Provide the [X, Y] coordinate of the cell's center where the given text is located.  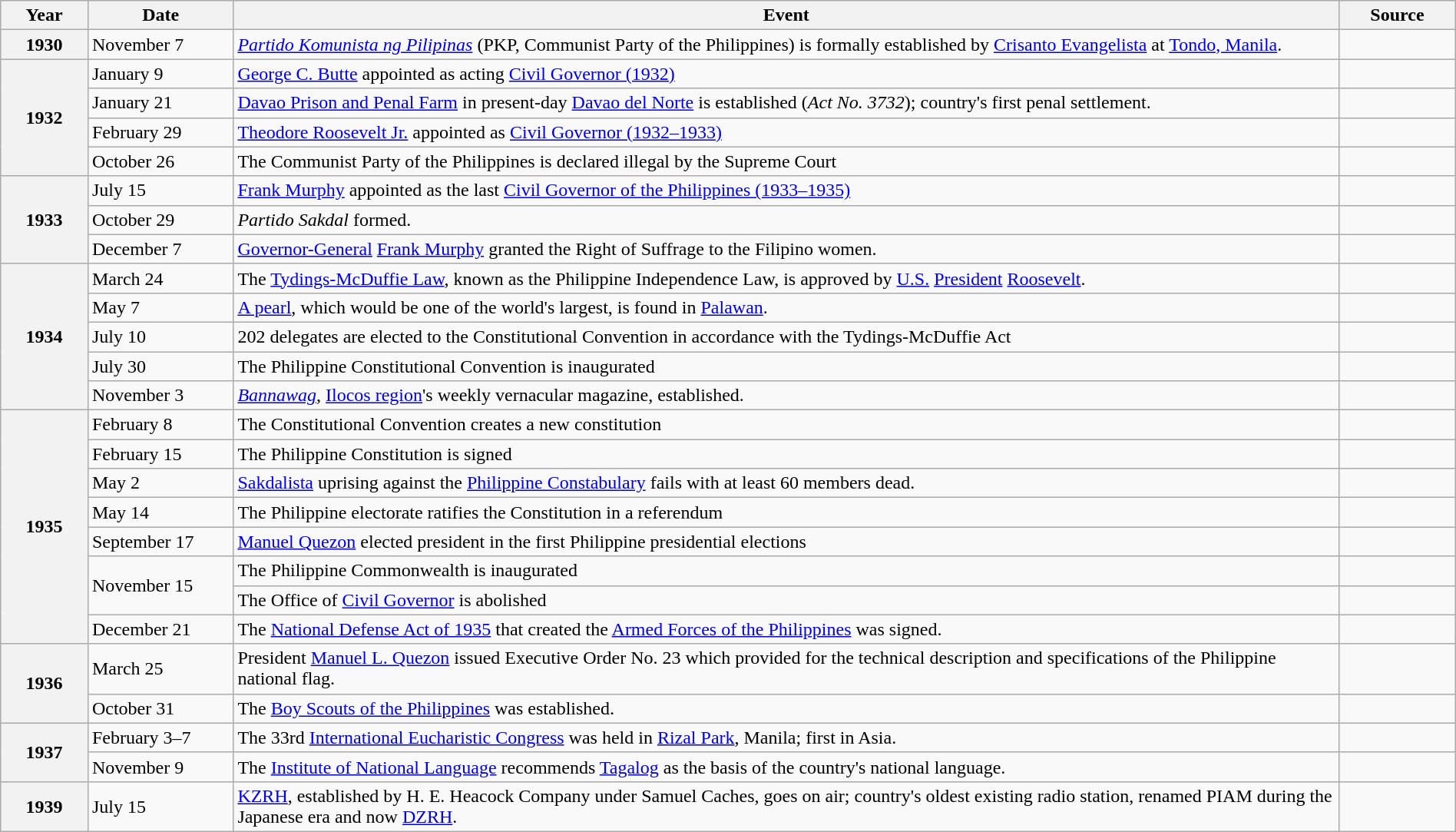
1930 [45, 45]
December 21 [160, 629]
Frank Murphy appointed as the last Civil Governor of the Philippines (1933–1935) [786, 191]
The National Defense Act of 1935 that created the Armed Forces of the Philippines was signed. [786, 629]
Manuel Quezon elected president in the first Philippine presidential elections [786, 542]
January 21 [160, 103]
Theodore Roosevelt Jr. appointed as Civil Governor (1932–1933) [786, 132]
202 delegates are elected to the Constitutional Convention in accordance with the Tydings-McDuffie Act [786, 336]
March 25 [160, 668]
February 3–7 [160, 738]
The Philippine Constitutional Convention is inaugurated [786, 366]
George C. Butte appointed as acting Civil Governor (1932) [786, 74]
1935 [45, 527]
The 33rd International Eucharistic Congress was held in Rizal Park, Manila; first in Asia. [786, 738]
July 10 [160, 336]
March 24 [160, 278]
Governor-General Frank Murphy granted the Right of Suffrage to the Filipino women. [786, 249]
1936 [45, 684]
December 7 [160, 249]
1934 [45, 336]
January 9 [160, 74]
November 15 [160, 585]
1933 [45, 220]
November 9 [160, 767]
1932 [45, 118]
The Communist Party of the Philippines is declared illegal by the Supreme Court [786, 161]
Sakdalista uprising against the Philippine Constabulary fails with at least 60 members dead. [786, 483]
October 31 [160, 708]
July 30 [160, 366]
May 2 [160, 483]
The Institute of National Language recommends Tagalog as the basis of the country's national language. [786, 767]
The Philippine electorate ratifies the Constitution in a referendum [786, 512]
May 7 [160, 307]
1939 [45, 807]
The Philippine Commonwealth is inaugurated [786, 571]
November 7 [160, 45]
Partido Sakdal formed. [786, 220]
The Boy Scouts of the Philippines was established. [786, 708]
The Philippine Constitution is signed [786, 454]
February 15 [160, 454]
October 26 [160, 161]
Year [45, 15]
The Tydings-McDuffie Law, known as the Philippine Independence Law, is approved by U.S. President Roosevelt. [786, 278]
A pearl, which would be one of the world's largest, is found in Palawan. [786, 307]
May 14 [160, 512]
The Office of Civil Governor is abolished [786, 600]
Partido Komunista ng Pilipinas (PKP, Communist Party of the Philippines) is formally established by Crisanto Evangelista at Tondo, Manila. [786, 45]
Event [786, 15]
Date [160, 15]
Bannawag, Ilocos region's weekly vernacular magazine, established. [786, 396]
1937 [45, 752]
September 17 [160, 542]
February 29 [160, 132]
Davao Prison and Penal Farm in present-day Davao del Norte is established (Act No. 3732); country's first penal settlement. [786, 103]
The Constitutional Convention creates a new constitution [786, 425]
October 29 [160, 220]
Source [1398, 15]
February 8 [160, 425]
November 3 [160, 396]
